Extract the (x, y) coordinate from the center of the cell holding the provided text.  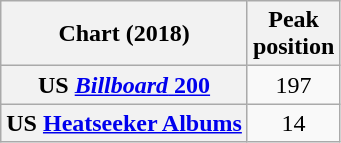
Chart (2018) (124, 34)
Peak position (293, 34)
US Billboard 200 (124, 85)
197 (293, 85)
US Heatseeker Albums (124, 123)
14 (293, 123)
